Return the [x, y] coordinate for the center point of the cell that contains the specified text.  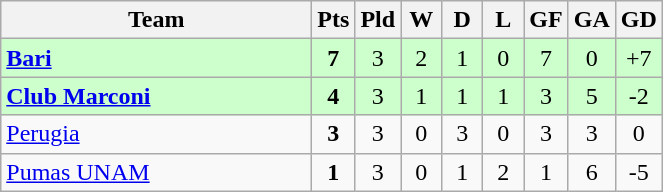
W [422, 20]
6 [592, 172]
GA [592, 20]
L [504, 20]
Pts [334, 20]
Pumas UNAM [156, 172]
GF [546, 20]
5 [592, 96]
-5 [638, 172]
4 [334, 96]
Pld [378, 20]
Club Marconi [156, 96]
Perugia [156, 134]
-2 [638, 96]
Team [156, 20]
GD [638, 20]
+7 [638, 58]
Bari [156, 58]
D [462, 20]
